Determine the [X, Y] coordinate at the center of the cell enclosing the given text.  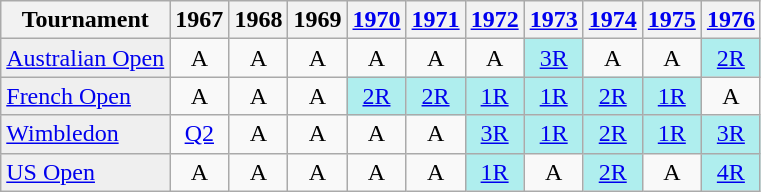
Australian Open [86, 58]
1968 [258, 20]
1971 [436, 20]
1974 [612, 20]
Wimbledon [86, 134]
1975 [672, 20]
1972 [494, 20]
1967 [200, 20]
1973 [554, 20]
US Open [86, 172]
4R [730, 172]
1970 [376, 20]
French Open [86, 96]
1969 [318, 20]
Tournament [86, 20]
1976 [730, 20]
Q2 [200, 134]
